Extract the [x, y] coordinate from the center of the cell holding the provided text.  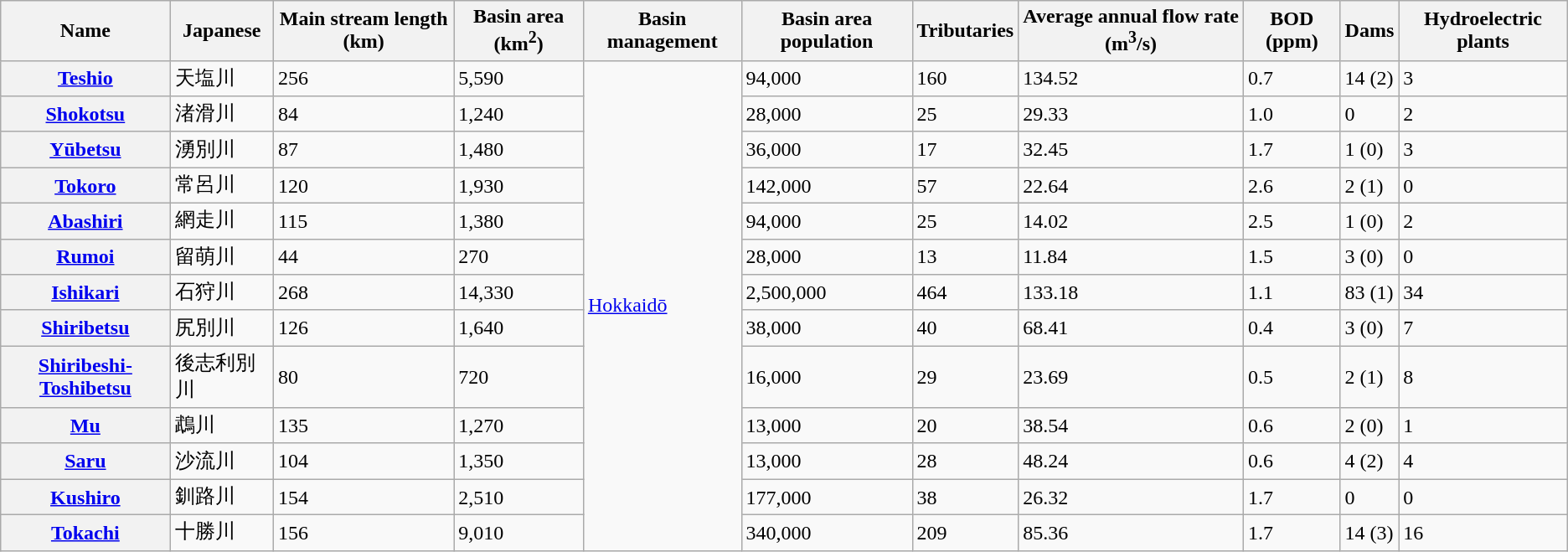
Basin area (km2) [519, 31]
Shiribeshi-Toshibetsu [85, 377]
Teshio [85, 79]
13 [965, 256]
2 (0) [1369, 426]
14 (2) [1369, 79]
1,640 [519, 328]
87 [364, 149]
2,500,000 [827, 293]
14,330 [519, 293]
Kushiro [85, 498]
84 [364, 114]
尻別川 [222, 328]
Saru [85, 461]
38,000 [827, 328]
720 [519, 377]
Shokotsu [85, 114]
16,000 [827, 377]
104 [364, 461]
38.54 [1131, 426]
湧別川 [222, 149]
1.5 [1292, 256]
1,930 [519, 186]
0.5 [1292, 377]
156 [364, 533]
20 [965, 426]
Yūbetsu [85, 149]
142,000 [827, 186]
83 (1) [1369, 293]
38 [965, 498]
133.18 [1131, 293]
1.0 [1292, 114]
9,010 [519, 533]
1,240 [519, 114]
2.5 [1292, 221]
17 [965, 149]
石狩川 [222, 293]
Tributaries [965, 31]
29 [965, 377]
464 [965, 293]
網走川 [222, 221]
Rumoi [85, 256]
340,000 [827, 533]
Hydroelectric plants [1483, 31]
34 [1483, 293]
26.32 [1131, 498]
135 [364, 426]
120 [364, 186]
32.45 [1131, 149]
渚滑川 [222, 114]
256 [364, 79]
Ishikari [85, 293]
十勝川 [222, 533]
Hokkaidō [662, 305]
44 [364, 256]
1,480 [519, 149]
2.6 [1292, 186]
0.7 [1292, 79]
115 [364, 221]
Tokachi [85, 533]
釧路川 [222, 498]
80 [364, 377]
29.33 [1131, 114]
270 [519, 256]
Name [85, 31]
5,590 [519, 79]
4 (2) [1369, 461]
Basin management [662, 31]
1,380 [519, 221]
1,350 [519, 461]
Average annual flow rate (m3/s) [1131, 31]
134.52 [1131, 79]
2,510 [519, 498]
1 [1483, 426]
天塩川 [222, 79]
Abashiri [85, 221]
1,270 [519, 426]
16 [1483, 533]
Dams [1369, 31]
Tokoro [85, 186]
23.69 [1131, 377]
8 [1483, 377]
177,000 [827, 498]
後志利別川 [222, 377]
Basin area population [827, 31]
BOD (ppm) [1292, 31]
160 [965, 79]
14 (3) [1369, 533]
11.84 [1131, 256]
留萌川 [222, 256]
7 [1483, 328]
4 [1483, 461]
Mu [85, 426]
1.1 [1292, 293]
209 [965, 533]
40 [965, 328]
154 [364, 498]
Shiribetsu [85, 328]
36,000 [827, 149]
28 [965, 461]
鵡川 [222, 426]
85.36 [1131, 533]
0.4 [1292, 328]
268 [364, 293]
Japanese [222, 31]
沙流川 [222, 461]
57 [965, 186]
126 [364, 328]
22.64 [1131, 186]
48.24 [1131, 461]
14.02 [1131, 221]
Main stream length (km) [364, 31]
68.41 [1131, 328]
常呂川 [222, 186]
